Provide the [X, Y] coordinate of the cell's center where the given text is located.  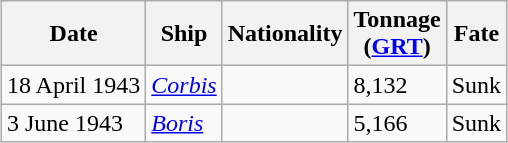
Nationality [285, 34]
Boris [184, 123]
Tonnage(GRT) [397, 34]
Fate [476, 34]
5,166 [397, 123]
3 June 1943 [73, 123]
18 April 1943 [73, 85]
8,132 [397, 85]
Date [73, 34]
Ship [184, 34]
Corbis [184, 85]
